Locate the cell with the specified text and output its (X, Y) center coordinate. 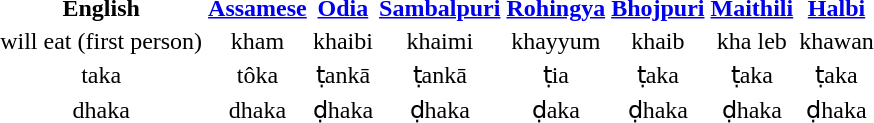
ṭia (556, 75)
khaib (658, 41)
khayyum (556, 41)
khaimi (440, 41)
kha leb (752, 41)
kham (258, 41)
khaibi (342, 41)
tôka (258, 75)
